From the cell containing the given text, extract its center point as (X, Y) coordinate. 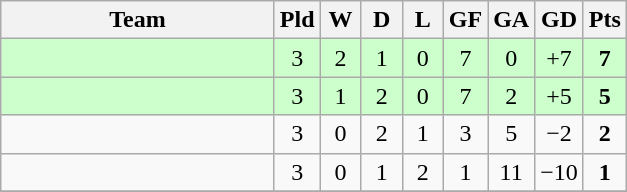
+5 (560, 96)
D (382, 20)
11 (512, 172)
Pts (604, 20)
−2 (560, 134)
GF (465, 20)
GD (560, 20)
W (340, 20)
+7 (560, 58)
L (422, 20)
Pld (297, 20)
−10 (560, 172)
GA (512, 20)
Team (138, 20)
